Capture the cell that displays the provided text and extract its [X, Y] central coordinate. 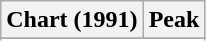
Chart (1991) [72, 20]
Peak [174, 20]
